Detect which cell encompasses the target text, then output its (X, Y) center coordinate. 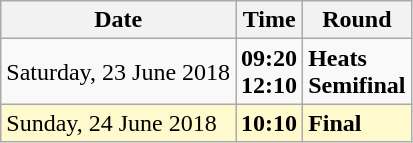
Saturday, 23 June 2018 (118, 72)
Final (357, 123)
HeatsSemifinal (357, 72)
Sunday, 24 June 2018 (118, 123)
09:2012:10 (270, 72)
Round (357, 20)
Date (118, 20)
10:10 (270, 123)
Time (270, 20)
